Pinpoint the cell where the given text exists, returning its (x, y) midpoint coordinate. 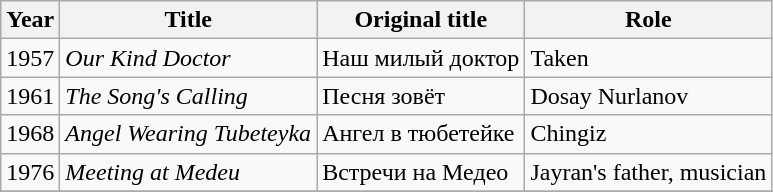
1976 (30, 172)
Jayran's father, musician (648, 172)
The Song's Calling (188, 96)
1957 (30, 58)
Role (648, 20)
Встречи на Медео (421, 172)
Dosay Nurlanov (648, 96)
Year (30, 20)
Meeting at Medeu (188, 172)
Title (188, 20)
Песня зовёт (421, 96)
Наш милый доктор (421, 58)
1961 (30, 96)
Angel Wearing Tubeteyka (188, 134)
1968 (30, 134)
Our Kind Doctor (188, 58)
Original title (421, 20)
Taken (648, 58)
Chingiz (648, 134)
Ангел в тюбетейке (421, 134)
